Extract the (x, y) coordinate from the center of the cell holding the provided text.  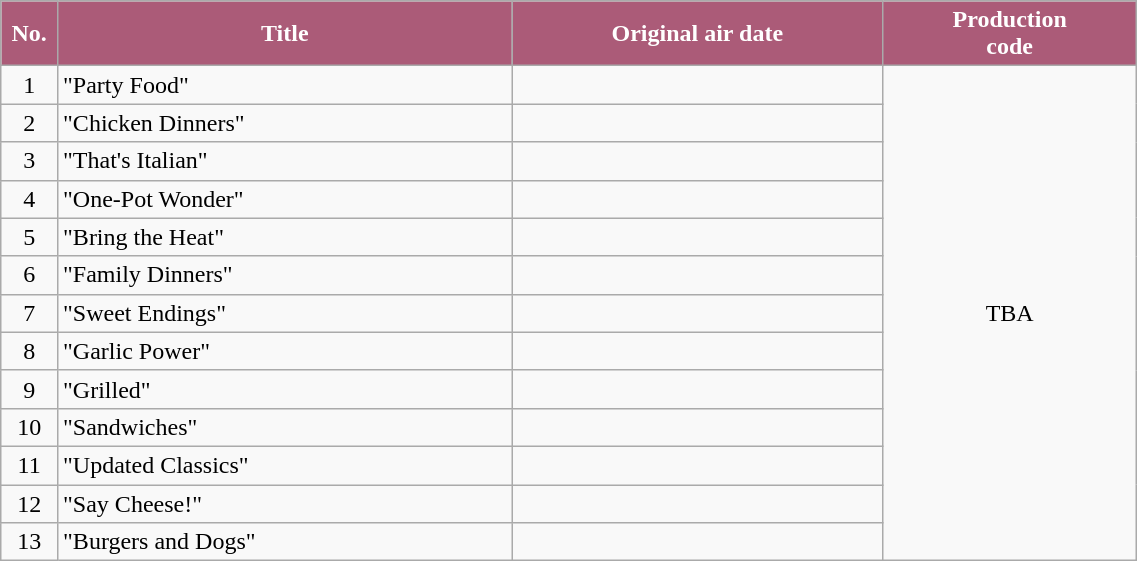
"Grilled" (285, 389)
4 (30, 199)
7 (30, 313)
"Sandwiches" (285, 427)
"That's Italian" (285, 161)
"Sweet Endings" (285, 313)
Original air date (698, 34)
2 (30, 123)
5 (30, 237)
13 (30, 542)
12 (30, 503)
9 (30, 389)
3 (30, 161)
8 (30, 351)
"Chicken Dinners" (285, 123)
"Updated Classics" (285, 465)
Productioncode (1010, 34)
"Party Food" (285, 85)
10 (30, 427)
"Bring the Heat" (285, 237)
11 (30, 465)
"Garlic Power" (285, 351)
TBA (1010, 314)
"Burgers and Dogs" (285, 542)
"Say Cheese!" (285, 503)
"One-Pot Wonder" (285, 199)
6 (30, 275)
No. (30, 34)
"Family Dinners" (285, 275)
1 (30, 85)
Title (285, 34)
